From the cell containing the given text, extract its center point as (X, Y) coordinate. 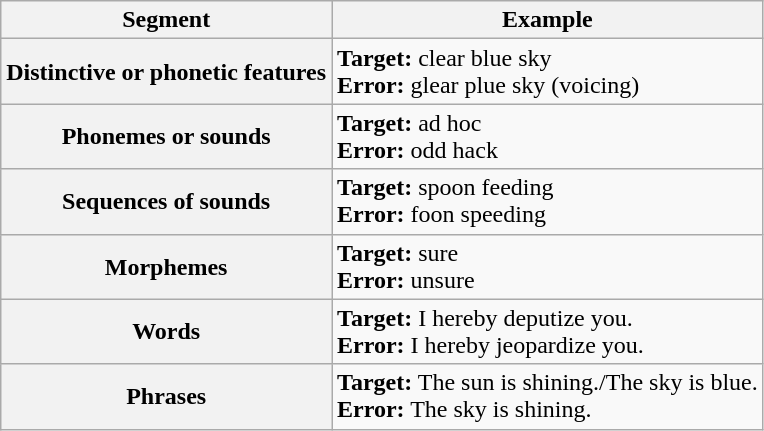
Morphemes (166, 266)
Segment (166, 20)
Target: sure Error: unsure (548, 266)
Target: The sun is shining./The sky is blue.Error: The sky is shining. (548, 396)
Phrases (166, 396)
Target: clear blue sky Error: glear plue sky (voicing) (548, 72)
Example (548, 20)
Target: ad hoc Error: odd hack (548, 136)
Distinctive or phonetic features (166, 72)
Words (166, 332)
Sequences of sounds (166, 202)
Phonemes or sounds (166, 136)
Target: spoon feeding Error: foon speeding (548, 202)
Target: I hereby deputize you. Error: I hereby jeopardize you. (548, 332)
